Provide the [x, y] coordinate of the cell's center where the given text is located.  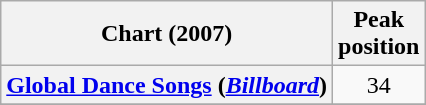
Peakposition [379, 34]
Global Dance Songs (Billboard) [167, 85]
Chart (2007) [167, 34]
34 [379, 85]
